Determine the [X, Y] coordinate at the center of the cell enclosing the given text.  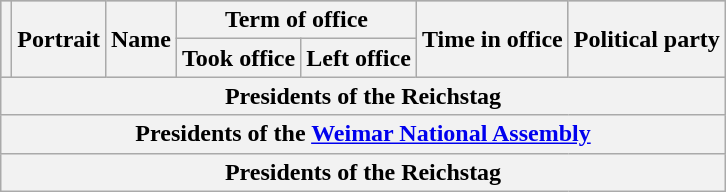
Time in office [492, 39]
Term of office [297, 20]
Presidents of the Weimar National Assembly [364, 134]
Portrait [59, 39]
Political party [646, 39]
Left office [359, 58]
Took office [239, 58]
Name [140, 39]
